Find where the given text appears and provide that cell's center as (x, y) coordinate. 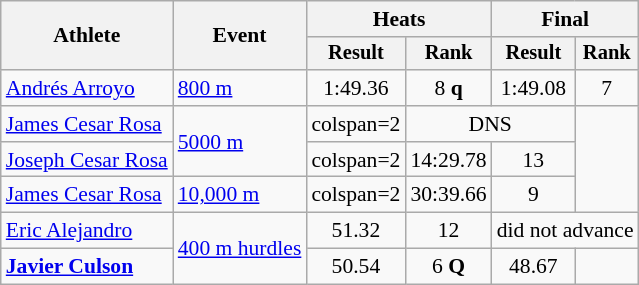
Eric Alejandro (87, 231)
400 m hurdles (240, 248)
1:49.08 (534, 88)
30:39.66 (448, 195)
Javier Culson (87, 267)
14:29.78 (448, 160)
1:49.36 (356, 88)
6 Q (448, 267)
10,000 m (240, 195)
Final (566, 19)
5000 m (240, 142)
48.67 (534, 267)
9 (534, 195)
DNS (490, 124)
12 (448, 231)
Heats (398, 19)
51.32 (356, 231)
did not advance (566, 231)
7 (607, 88)
Event (240, 36)
13 (534, 160)
800 m (240, 88)
Athlete (87, 36)
Andrés Arroyo (87, 88)
50.54 (356, 267)
Joseph Cesar Rosa (87, 160)
8 q (448, 88)
